For the text-containing cell, return its midpoint in (X, Y) coordinate format. 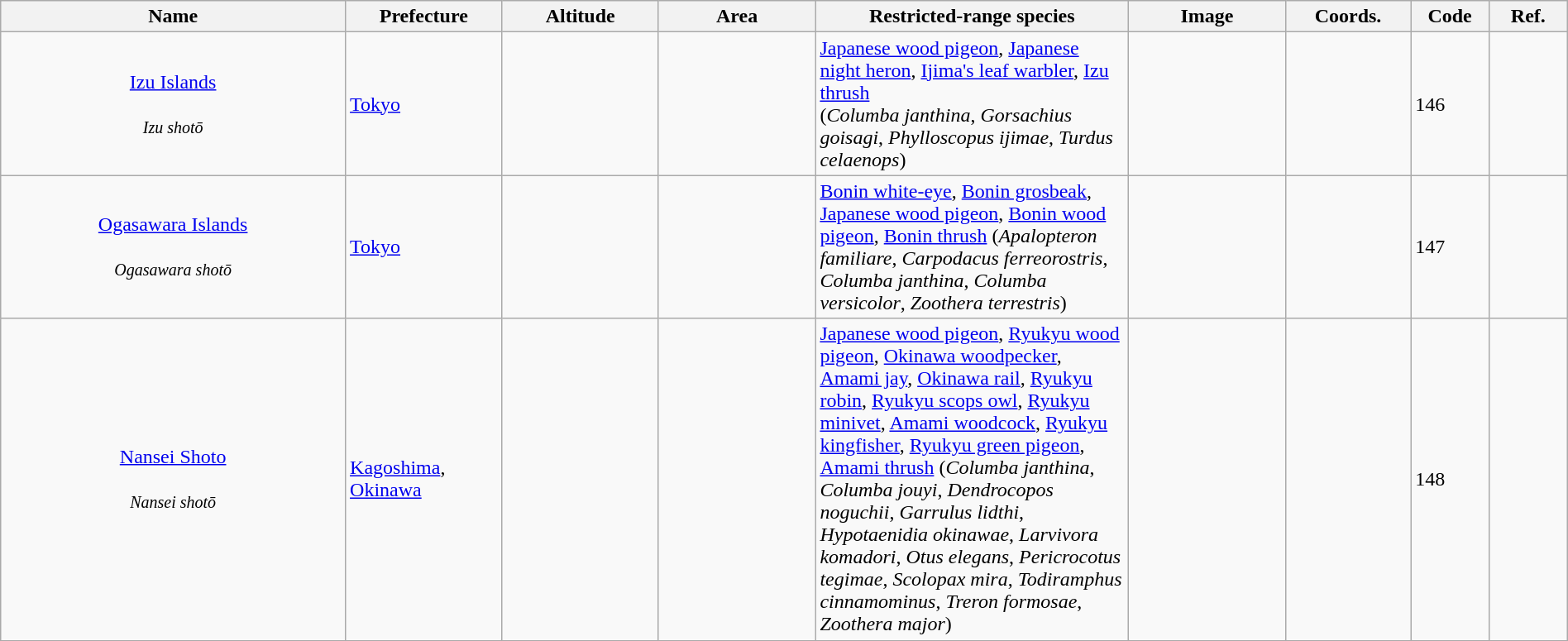
Prefecture (423, 17)
146 (1451, 104)
Coords. (1348, 17)
Altitude (581, 17)
Restricted-range species (973, 17)
Name (174, 17)
Area (736, 17)
Ogasawara IslandsOgasawara shotō (174, 246)
Kagoshima, Okinawa (423, 480)
148 (1451, 480)
Nansei ShotoNansei shotō (174, 480)
147 (1451, 246)
Image (1207, 17)
Izu IslandsIzu shotō (174, 104)
Ref. (1528, 17)
Code (1451, 17)
